Search for the cell housing the specified text and yield its [X, Y] center coordinate. 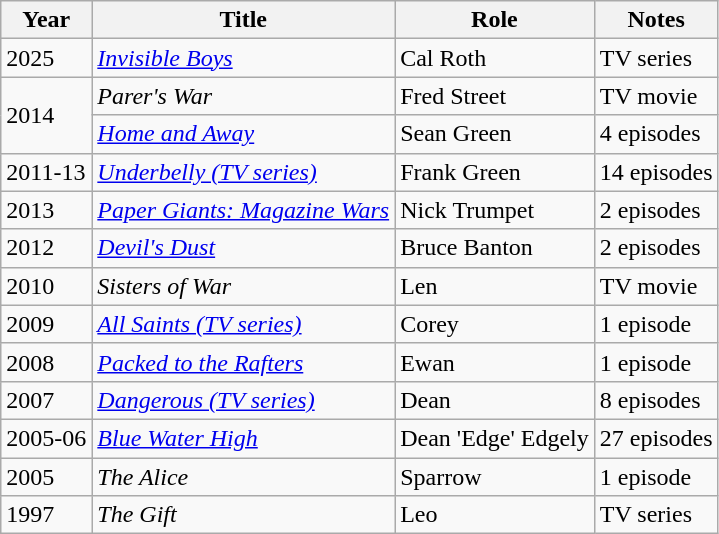
Dean [495, 400]
Underbelly (TV series) [244, 172]
Title [244, 20]
2009 [46, 324]
Ewan [495, 362]
The Gift [244, 515]
2011-13 [46, 172]
2010 [46, 286]
8 episodes [656, 400]
Devil's Dust [244, 248]
Leo [495, 515]
2008 [46, 362]
2007 [46, 400]
All Saints (TV series) [244, 324]
Sean Green [495, 134]
2005-06 [46, 438]
The Alice [244, 477]
Sparrow [495, 477]
Bruce Banton [495, 248]
Year [46, 20]
2012 [46, 248]
2025 [46, 58]
2014 [46, 115]
14 episodes [656, 172]
Len [495, 286]
Dean 'Edge' Edgely [495, 438]
Blue Water High [244, 438]
1997 [46, 515]
27 episodes [656, 438]
Paper Giants: Magazine Wars [244, 210]
Frank Green [495, 172]
Notes [656, 20]
Sisters of War [244, 286]
Parer's War [244, 96]
2013 [46, 210]
Cal Roth [495, 58]
Invisible Boys [244, 58]
Corey [495, 324]
Role [495, 20]
Home and Away [244, 134]
4 episodes [656, 134]
Fred Street [495, 96]
2005 [46, 477]
Packed to the Rafters [244, 362]
Dangerous (TV series) [244, 400]
Nick Trumpet [495, 210]
